Identify which cell holds the provided text, then report its [x, y] central coordinate. 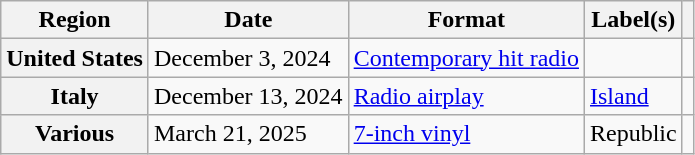
March 21, 2025 [248, 134]
Italy [75, 96]
Island [633, 96]
Various [75, 134]
December 13, 2024 [248, 96]
Date [248, 20]
7-inch vinyl [466, 134]
Republic [633, 134]
United States [75, 58]
Region [75, 20]
Contemporary hit radio [466, 58]
December 3, 2024 [248, 58]
Format [466, 20]
Label(s) [633, 20]
Radio airplay [466, 96]
